From the cell containing the given text, extract its center point as (X, Y) coordinate. 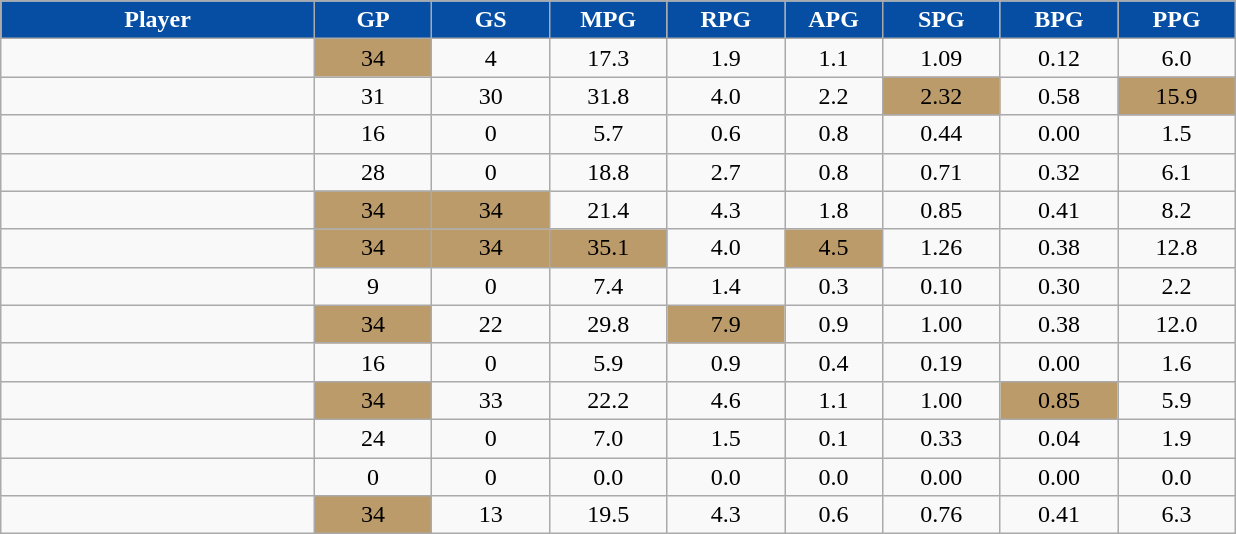
0.04 (1059, 438)
0.44 (942, 134)
2.7 (726, 172)
22.2 (608, 400)
8.2 (1177, 210)
17.3 (608, 58)
29.8 (608, 324)
6.0 (1177, 58)
12.8 (1177, 248)
7.4 (608, 286)
9 (373, 286)
5.7 (608, 134)
12.0 (1177, 324)
35.1 (608, 248)
1.26 (942, 248)
19.5 (608, 515)
MPG (608, 20)
28 (373, 172)
21.4 (608, 210)
Player (158, 20)
31.8 (608, 96)
33 (491, 400)
7.0 (608, 438)
22 (491, 324)
0.33 (942, 438)
GS (491, 20)
0.3 (834, 286)
0.71 (942, 172)
0.10 (942, 286)
0.58 (1059, 96)
18.8 (608, 172)
0.4 (834, 362)
0.19 (942, 362)
15.9 (1177, 96)
BPG (1059, 20)
RPG (726, 20)
SPG (942, 20)
6.3 (1177, 515)
APG (834, 20)
2.32 (942, 96)
30 (491, 96)
4 (491, 58)
0.1 (834, 438)
PPG (1177, 20)
31 (373, 96)
4.5 (834, 248)
6.1 (1177, 172)
0.12 (1059, 58)
1.6 (1177, 362)
13 (491, 515)
4.6 (726, 400)
GP (373, 20)
7.9 (726, 324)
0.32 (1059, 172)
1.4 (726, 286)
0.30 (1059, 286)
1.8 (834, 210)
24 (373, 438)
0.76 (942, 515)
1.09 (942, 58)
